Detect which cell encompasses the target text, then output its [x, y] center coordinate. 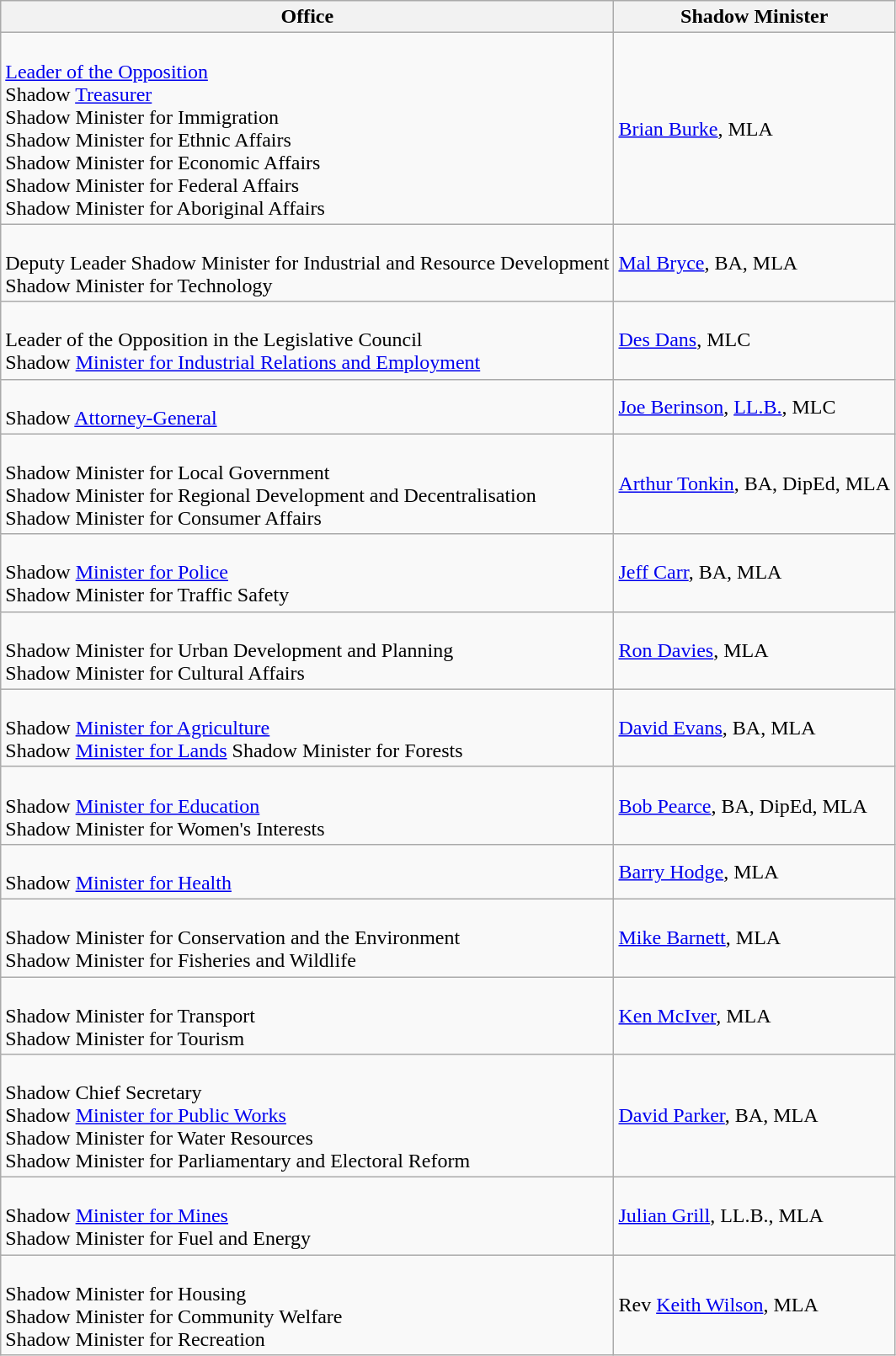
Shadow Minister for Agriculture Shadow Minister for Lands Shadow Minister for Forests [307, 728]
Joe Berinson, LL.B., MLC [755, 406]
Mal Bryce, BA, MLA [755, 263]
Ron Davies, MLA [755, 650]
Shadow Minister [755, 17]
Shadow Minister for Urban Development and Planning Shadow Minister for Cultural Affairs [307, 650]
Brian Burke, MLA [755, 128]
Julian Grill, LL.B., MLA [755, 1216]
Mike Barnett, MLA [755, 937]
Office [307, 17]
Jeff Carr, BA, MLA [755, 573]
David Parker, BA, MLA [755, 1116]
Rev Keith Wilson, MLA [755, 1305]
Shadow Minister for Education Shadow Minister for Women's Interests [307, 805]
Shadow Chief Secretary Shadow Minister for Public Works Shadow Minister for Water Resources Shadow Minister for Parliamentary and Electoral Reform [307, 1116]
Shadow Minister for Housing Shadow Minister for Community Welfare Shadow Minister for Recreation [307, 1305]
Shadow Minister for Transport Shadow Minister for Tourism [307, 1016]
Ken McIver, MLA [755, 1016]
Shadow Minister for Mines Shadow Minister for Fuel and Energy [307, 1216]
Des Dans, MLC [755, 340]
Deputy Leader Shadow Minister for Industrial and Resource Development Shadow Minister for Technology [307, 263]
David Evans, BA, MLA [755, 728]
Shadow Minister for Local Government Shadow Minister for Regional Development and Decentralisation Shadow Minister for Consumer Affairs [307, 483]
Shadow Minister for Health [307, 871]
Shadow Minister for Conservation and the Environment Shadow Minister for Fisheries and Wildlife [307, 937]
Leader of the Opposition in the Legislative Council Shadow Minister for Industrial Relations and Employment [307, 340]
Bob Pearce, BA, DipEd, MLA [755, 805]
Shadow Minister for Police Shadow Minister for Traffic Safety [307, 573]
Barry Hodge, MLA [755, 871]
Shadow Attorney-General [307, 406]
Arthur Tonkin, BA, DipEd, MLA [755, 483]
